Scan for the cell matching the given text and deliver its (x, y) coordinate at center. 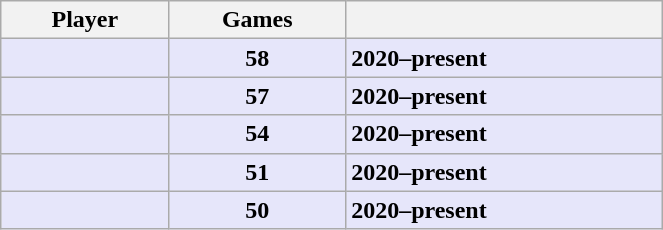
54 (258, 134)
51 (258, 172)
57 (258, 96)
58 (258, 58)
50 (258, 210)
Games (258, 20)
Player (85, 20)
